Search for the cell housing the specified text and yield its (X, Y) center coordinate. 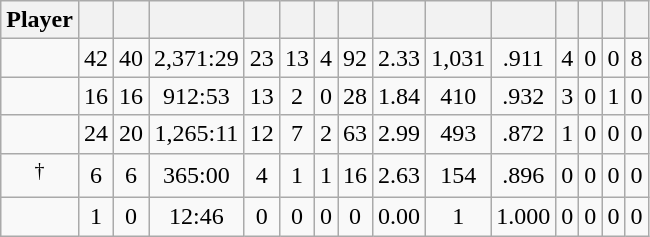
1.84 (400, 96)
92 (356, 58)
.911 (524, 58)
63 (356, 134)
.872 (524, 134)
1,031 (458, 58)
0.00 (400, 217)
2.63 (400, 176)
24 (96, 134)
20 (132, 134)
1.000 (524, 217)
493 (458, 134)
912:53 (197, 96)
2.33 (400, 58)
.932 (524, 96)
28 (356, 96)
40 (132, 58)
Player (40, 20)
2.99 (400, 134)
7 (296, 134)
3 (568, 96)
23 (262, 58)
.896 (524, 176)
154 (458, 176)
1,265:11 (197, 134)
365:00 (197, 176)
12:46 (197, 217)
2,371:29 (197, 58)
42 (96, 58)
410 (458, 96)
12 (262, 134)
8 (636, 58)
† (40, 176)
